From the cell containing the given text, extract its center point as (X, Y) coordinate. 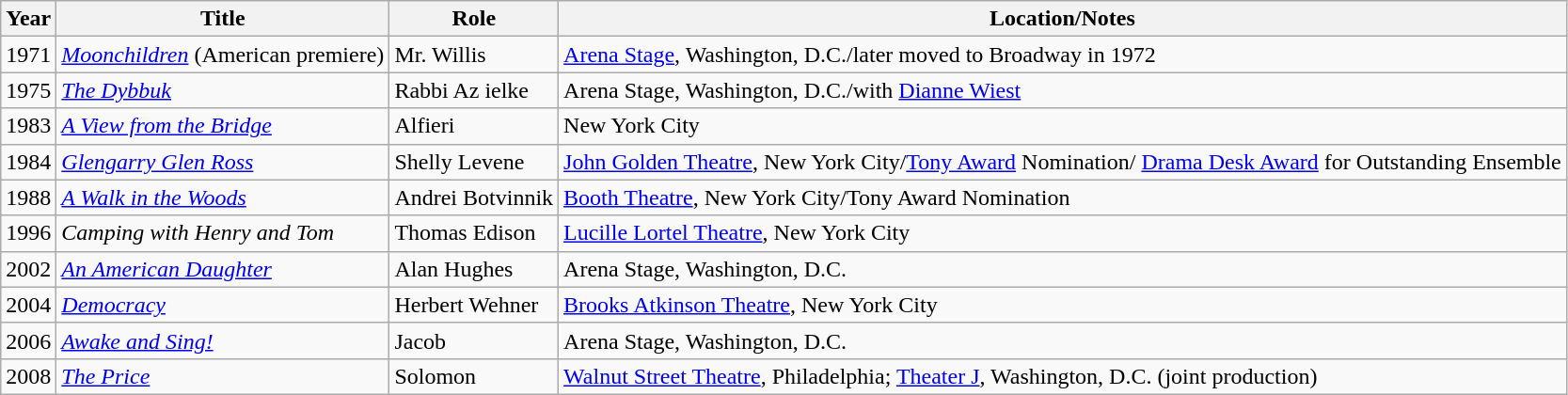
Thomas Edison (474, 233)
A Walk in the Woods (223, 197)
Camping with Henry and Tom (223, 233)
Shelly Levene (474, 162)
Title (223, 19)
Arena Stage, Washington, D.C./later moved to Broadway in 1972 (1063, 55)
Brooks Atkinson Theatre, New York City (1063, 305)
1975 (28, 90)
Year (28, 19)
New York City (1063, 126)
A View from the Bridge (223, 126)
Moonchildren (American premiere) (223, 55)
2002 (28, 269)
Andrei Botvinnik (474, 197)
Role (474, 19)
Alfieri (474, 126)
Mr. Willis (474, 55)
1988 (28, 197)
Location/Notes (1063, 19)
Democracy (223, 305)
Booth Theatre, New York City/Tony Award Nomination (1063, 197)
Glengarry Glen Ross (223, 162)
Rabbi Az ielke (474, 90)
The Price (223, 376)
1996 (28, 233)
Jacob (474, 340)
2008 (28, 376)
1984 (28, 162)
1983 (28, 126)
Walnut Street Theatre, Philadelphia; Theater J, Washington, D.C. (joint production) (1063, 376)
An American Daughter (223, 269)
Alan Hughes (474, 269)
John Golden Theatre, New York City/Tony Award Nomination/ Drama Desk Award for Outstanding Ensemble (1063, 162)
Awake and Sing! (223, 340)
The Dybbuk (223, 90)
Herbert Wehner (474, 305)
2004 (28, 305)
1971 (28, 55)
Solomon (474, 376)
2006 (28, 340)
Lucille Lortel Theatre, New York City (1063, 233)
Arena Stage, Washington, D.C./with Dianne Wiest (1063, 90)
